Pinpoint the cell where the given text exists, returning its (x, y) midpoint coordinate. 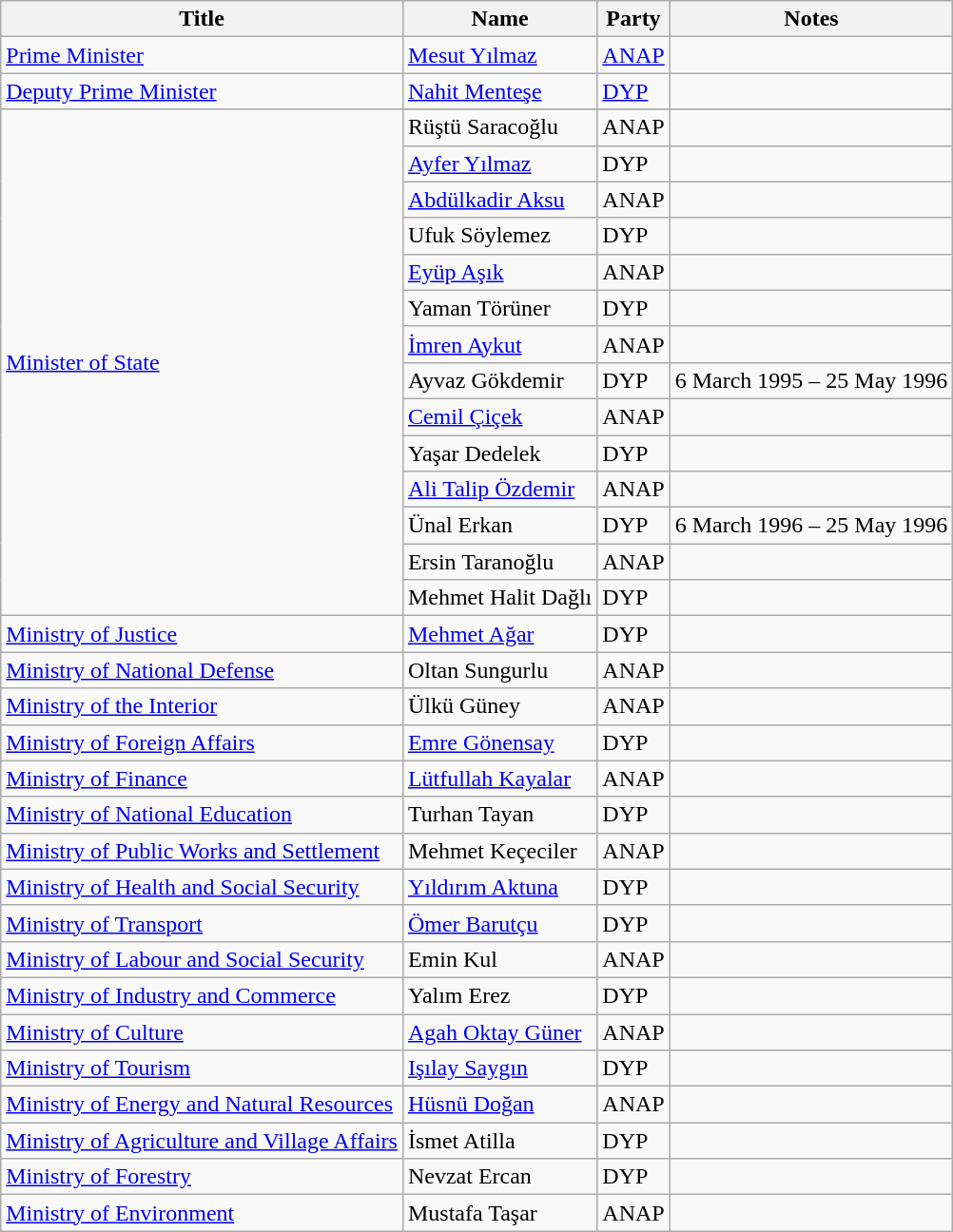
Lütfullah Kayalar (499, 779)
Ministry of Forestry (202, 1177)
6 March 1996 – 25 May 1996 (811, 526)
Ersin Taranoğlu (499, 562)
Ayfer Yılmaz (499, 164)
Emre Gönensay (499, 742)
Ministry of Finance (202, 779)
Notes (811, 19)
İsmet Atilla (499, 1141)
6 March 1995 – 25 May 1996 (811, 380)
Deputy Prime Minister (202, 91)
Rüştü Saracoğlu (499, 127)
Ali Talip Özdemir (499, 490)
Mustafa Taşar (499, 1213)
Ufuk Söylemez (499, 236)
Prime Minister (202, 55)
Turhan Tayan (499, 815)
Ministry of the Interior (202, 706)
Ministry of Justice (202, 634)
Ministry of Foreign Affairs (202, 742)
Ministry of National Education (202, 815)
Oltan Sungurlu (499, 670)
Emin Kul (499, 959)
Mehmet Halit Dağlı (499, 598)
Ministry of Public Works and Settlement (202, 851)
Ünal Erkan (499, 526)
Name (499, 19)
İmren Aykut (499, 344)
Işılay Saygın (499, 1068)
Yaşar Dedelek (499, 453)
Mehmet Keçeciler (499, 851)
Ministry of Labour and Social Security (202, 959)
Yalım Erez (499, 995)
Ministry of Industry and Commerce (202, 995)
Yıldırım Aktuna (499, 887)
Mesut Yılmaz (499, 55)
Ministry of Health and Social Security (202, 887)
Ministry of Transport (202, 923)
Hüsnü Doğan (499, 1105)
Ayvaz Gökdemir (499, 380)
Nahit Menteşe (499, 91)
Eyüp Aşık (499, 272)
Yaman Törüner (499, 308)
Party (633, 19)
Nevzat Ercan (499, 1177)
Ministry of Agriculture and Village Affairs (202, 1141)
Minister of State (202, 363)
Ministry of Culture (202, 1031)
Ministry of Environment (202, 1213)
Ömer Barutçu (499, 923)
Ministry of National Defense (202, 670)
Agah Oktay Güner (499, 1031)
Ministry of Energy and Natural Resources (202, 1105)
Cemil Çiçek (499, 416)
Abdülkadir Aksu (499, 200)
Ministry of Tourism (202, 1068)
Mehmet Ağar (499, 634)
Ülkü Güney (499, 706)
Title (202, 19)
